Determine the (x, y) coordinate at the center of the cell enclosing the given text.  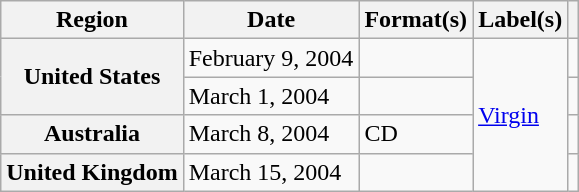
Date (271, 20)
Label(s) (520, 20)
Region (92, 20)
Australia (92, 134)
United Kingdom (92, 172)
Virgin (520, 115)
CD (416, 134)
United States (92, 77)
March 15, 2004 (271, 172)
February 9, 2004 (271, 58)
March 1, 2004 (271, 96)
March 8, 2004 (271, 134)
Format(s) (416, 20)
